Capture the cell that displays the provided text and extract its (x, y) central coordinate. 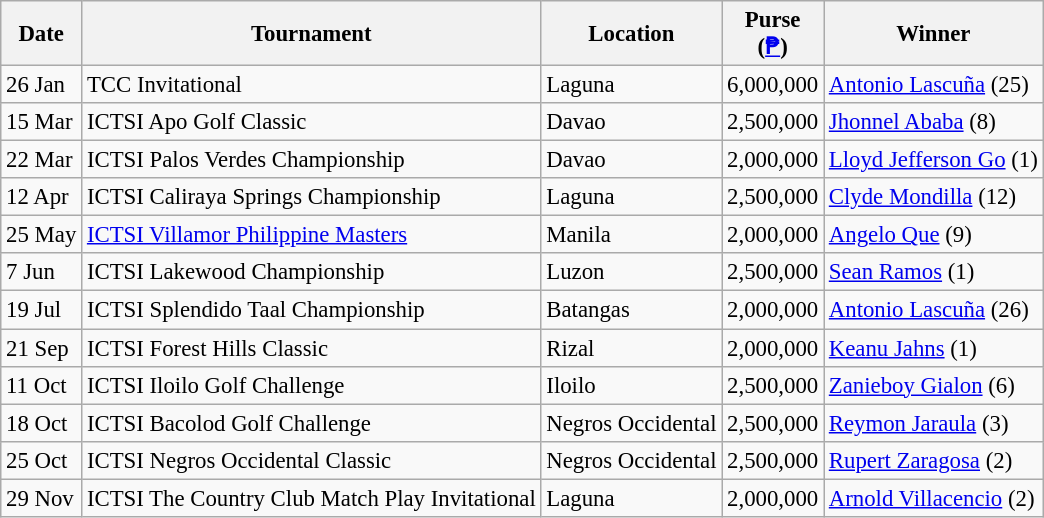
Rupert Zaragosa (2) (934, 460)
25 Oct (42, 460)
Reymon Jaraula (3) (934, 423)
18 Oct (42, 423)
6,000,000 (773, 85)
29 Nov (42, 498)
ICTSI Lakewood Championship (312, 273)
TCC Invitational (312, 85)
Jhonnel Ababa (8) (934, 122)
Zanieboy Gialon (6) (934, 385)
Arnold Villacencio (2) (934, 498)
19 Jul (42, 310)
22 Mar (42, 160)
21 Sep (42, 348)
ICTSI Iloilo Golf Challenge (312, 385)
ICTSI Splendido Taal Championship (312, 310)
ICTSI Palos Verdes Championship (312, 160)
12 Apr (42, 197)
Batangas (632, 310)
Purse(₱) (773, 34)
15 Mar (42, 122)
Sean Ramos (1) (934, 273)
Winner (934, 34)
Luzon (632, 273)
26 Jan (42, 85)
Iloilo (632, 385)
ICTSI Caliraya Springs Championship (312, 197)
ICTSI The Country Club Match Play Invitational (312, 498)
ICTSI Forest Hills Classic (312, 348)
Clyde Mondilla (12) (934, 197)
Rizal (632, 348)
11 Oct (42, 385)
25 May (42, 235)
Manila (632, 235)
ICTSI Bacolod Golf Challenge (312, 423)
Location (632, 34)
ICTSI Negros Occidental Classic (312, 460)
Date (42, 34)
7 Jun (42, 273)
Keanu Jahns (1) (934, 348)
Antonio Lascuña (25) (934, 85)
Tournament (312, 34)
Lloyd Jefferson Go (1) (934, 160)
ICTSI Apo Golf Classic (312, 122)
Antonio Lascuña (26) (934, 310)
ICTSI Villamor Philippine Masters (312, 235)
Angelo Que (9) (934, 235)
